Locate the cell with the specified text and output its [x, y] center coordinate. 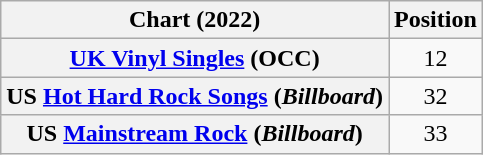
12 [436, 58]
33 [436, 134]
US Hot Hard Rock Songs (Billboard) [195, 96]
32 [436, 96]
US Mainstream Rock (Billboard) [195, 134]
Position [436, 20]
UK Vinyl Singles (OCC) [195, 58]
Chart (2022) [195, 20]
